From the cell containing the given text, extract its center point as (x, y) coordinate. 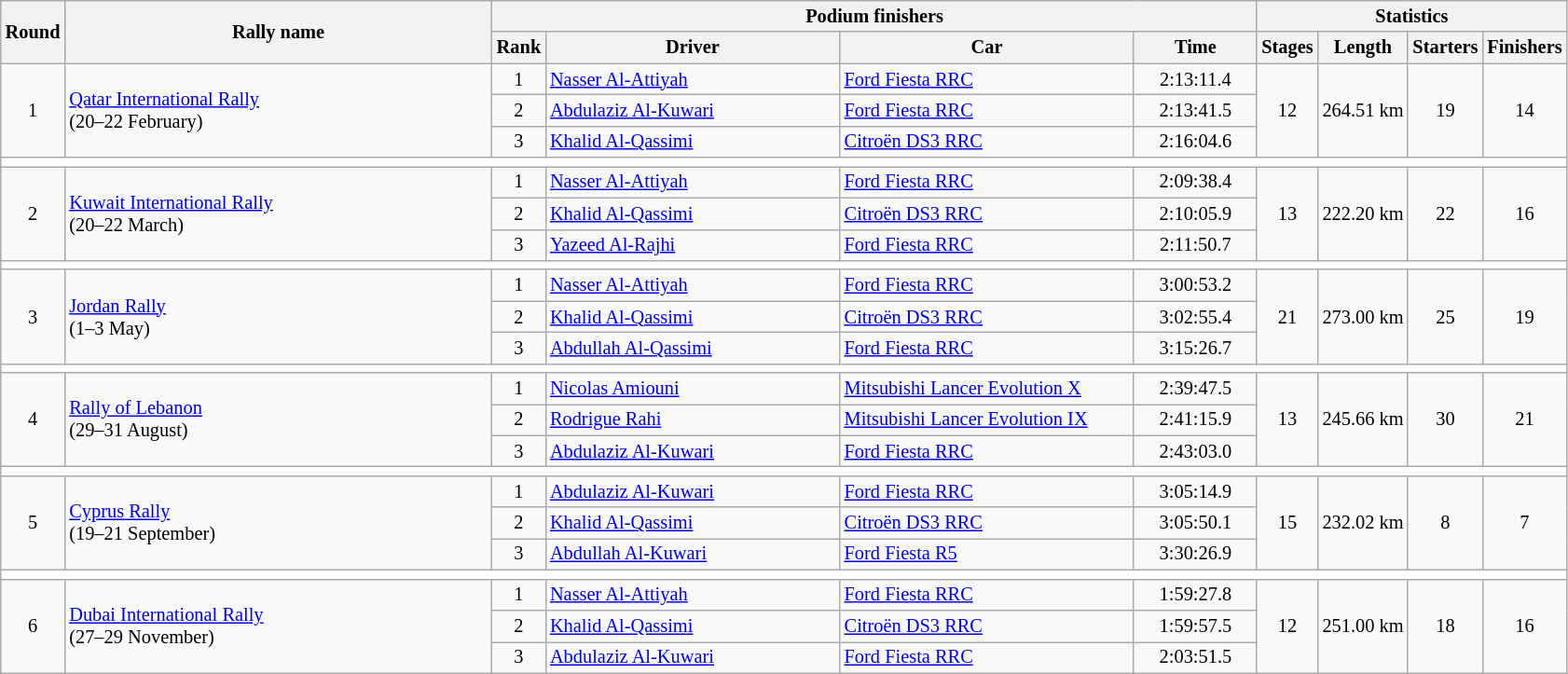
Driver (693, 48)
30 (1445, 420)
Cyprus Rally(19–21 September) (278, 522)
2:10:05.9 (1195, 213)
Length (1363, 48)
3:05:14.9 (1195, 491)
3:05:50.1 (1195, 523)
Finishers (1524, 48)
Yazeed Al-Rajhi (693, 245)
2:09:38.4 (1195, 182)
15 (1286, 522)
2:13:41.5 (1195, 110)
Time (1195, 48)
6 (34, 626)
2:39:47.5 (1195, 389)
22 (1445, 213)
Nicolas Amiouni (693, 389)
Podium finishers (874, 16)
Ford Fiesta R5 (987, 554)
7 (1524, 522)
1:59:27.8 (1195, 595)
Statistics (1411, 16)
Mitsubishi Lancer Evolution IX (987, 420)
Rodrigue Rahi (693, 420)
2:03:51.5 (1195, 657)
Rally of Lebanon(29–31 August) (278, 420)
1:59:57.5 (1195, 626)
Dubai International Rally(27–29 November) (278, 626)
Qatar International Rally(20–22 February) (278, 110)
Rank (518, 48)
2:13:11.4 (1195, 79)
Starters (1445, 48)
Stages (1286, 48)
Car (987, 48)
Abdullah Al-Kuwari (693, 554)
264.51 km (1363, 110)
2:41:15.9 (1195, 420)
14 (1524, 110)
3:00:53.2 (1195, 285)
8 (1445, 522)
2:16:04.6 (1195, 142)
273.00 km (1363, 317)
2:43:03.0 (1195, 451)
Jordan Rally(1–3 May) (278, 317)
Rally name (278, 32)
3:15:26.7 (1195, 348)
245.66 km (1363, 420)
Kuwait International Rally(20–22 March) (278, 213)
Abdullah Al-Qassimi (693, 348)
2:11:50.7 (1195, 245)
4 (34, 420)
251.00 km (1363, 626)
3:02:55.4 (1195, 317)
Round (34, 32)
25 (1445, 317)
18 (1445, 626)
5 (34, 522)
3:30:26.9 (1195, 554)
232.02 km (1363, 522)
222.20 km (1363, 213)
Mitsubishi Lancer Evolution X (987, 389)
